Search for the cell housing the specified text and yield its (X, Y) center coordinate. 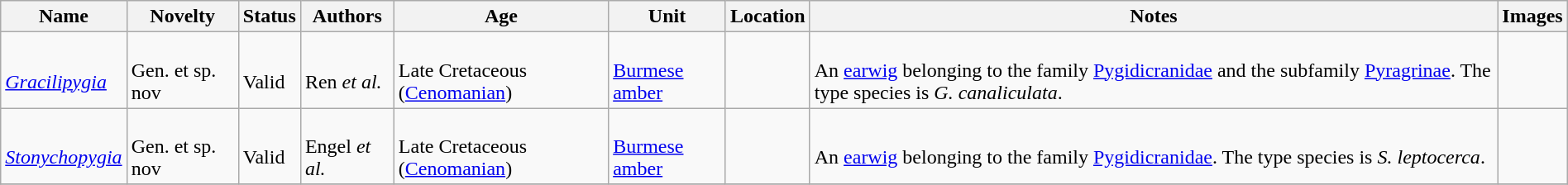
Images (1532, 17)
Stonychopygia (64, 146)
Location (767, 17)
Authors (347, 17)
Status (270, 17)
An earwig belonging to the family Pygidicranidae. The type species is S. leptocerca. (1154, 146)
Notes (1154, 17)
An earwig belonging to the family Pygidicranidae and the subfamily Pyragrinae. The type species is G. canaliculata. (1154, 70)
Gracilipygia (64, 70)
Unit (667, 17)
Novelty (182, 17)
Ren et al. (347, 70)
Engel et al. (347, 146)
Age (501, 17)
Name (64, 17)
